From the cell containing the given text, extract its center point as (x, y) coordinate. 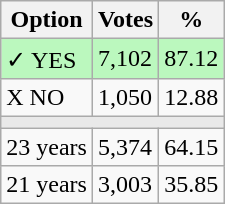
21 years (47, 185)
87.12 (192, 59)
7,102 (125, 59)
Option (47, 20)
12.88 (192, 97)
5,374 (125, 147)
Votes (125, 20)
3,003 (125, 185)
23 years (47, 147)
64.15 (192, 147)
1,050 (125, 97)
✓ YES (47, 59)
% (192, 20)
35.85 (192, 185)
X NO (47, 97)
